Pinpoint the cell where the given text exists, returning its (X, Y) midpoint coordinate. 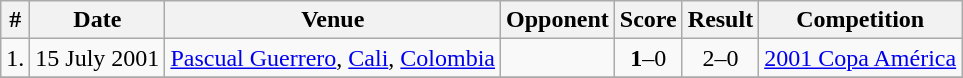
Score (648, 20)
# (16, 20)
Result (720, 20)
Opponent (558, 20)
2001 Copa América (860, 58)
Venue (333, 20)
Competition (860, 20)
Date (98, 20)
Pascual Guerrero, Cali, Colombia (333, 58)
1. (16, 58)
1–0 (648, 58)
15 July 2001 (98, 58)
2–0 (720, 58)
